Scan for the cell matching the given text and deliver its (X, Y) coordinate at center. 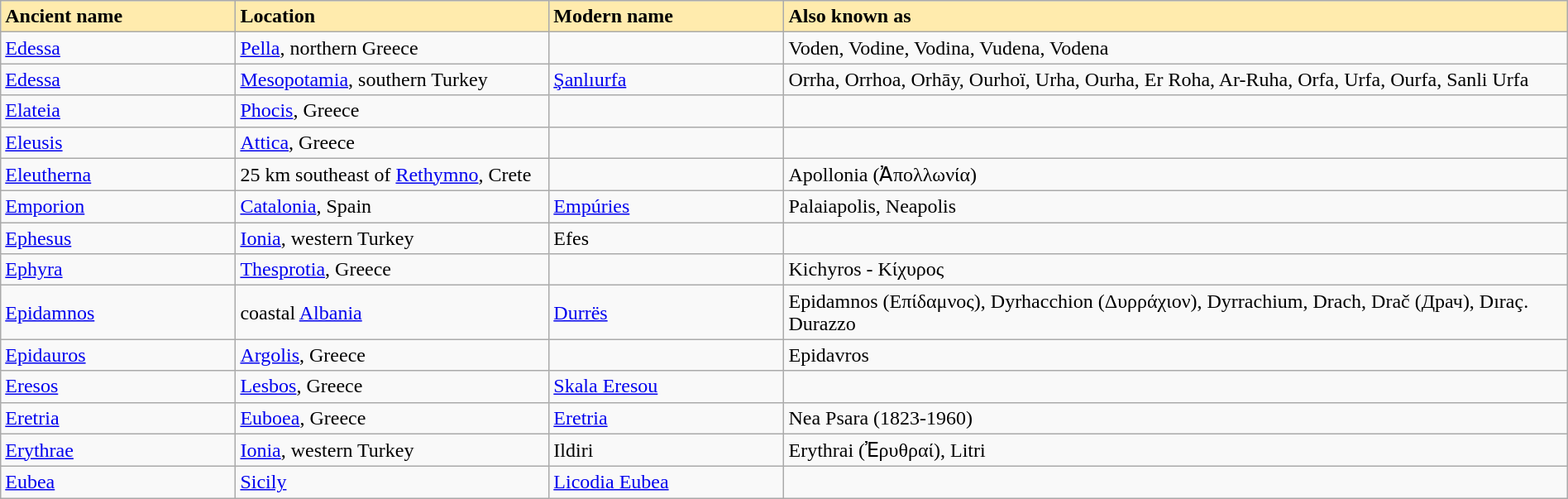
Eubea (118, 482)
Eresos (118, 386)
Emporion (118, 207)
Ephesus (118, 238)
Lesbos, Greece (392, 386)
Eleutherna (118, 175)
Ephyra (118, 270)
Durrës (667, 313)
Voden, Vodine, Vodina, Vudena, Vodena (1176, 48)
Apollonia (Ἀπολλωνία) (1176, 175)
Argolis, Greece (392, 355)
Location (392, 17)
Epidamnos (Επίδαμνος), Dyrhacchion (Δυρράχιον), Dyrrachium, Drach, Drač (Драч), Dıraç. Durazzo (1176, 313)
Ildiri (667, 450)
Catalonia, Spain (392, 207)
Empúries (667, 207)
Skala Eresou (667, 386)
Palaiapolis, Neapolis (1176, 207)
Erythrae (118, 450)
Orrha, Orrhoa, Orhāy, Ourhoï, Urha, Ourha, Er Roha, Ar-Ruha, Orfa, Urfa, Ourfa, Sanli Urfa (1176, 79)
Mesopotamia, southern Turkey (392, 79)
Ancient name (118, 17)
Kichyros - Κίχυρος (1176, 270)
Modern name (667, 17)
Şanlıurfa (667, 79)
Licodia Eubea (667, 482)
Nea Psara (1823-1960) (1176, 418)
Thesprotia, Greece (392, 270)
Efes (667, 238)
Sicily (392, 482)
Epidamnos (118, 313)
Erythrai (Ἐρυθραί), Litri (1176, 450)
Euboea, Greece (392, 418)
Epidauros (118, 355)
25 km southeast of Rethymno, Crete (392, 175)
Eleusis (118, 142)
Epidavros (1176, 355)
Phocis, Greece (392, 111)
Elateia (118, 111)
coastal Albania (392, 313)
Also known as (1176, 17)
Attica, Greece (392, 142)
Pella, northern Greece (392, 48)
